Determine the [X, Y] coordinate at the center of the cell enclosing the given text.  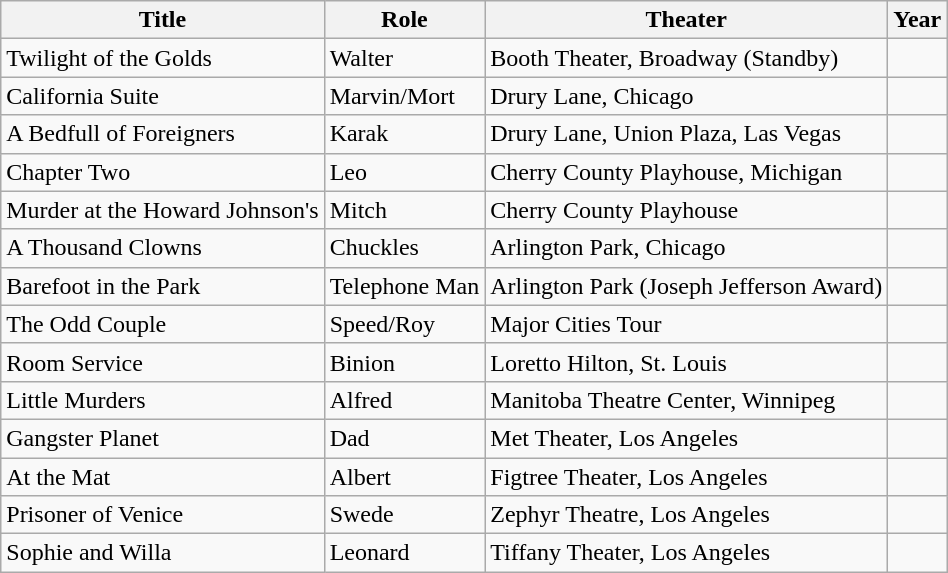
At the Mat [162, 477]
Arlington Park (Joseph Jefferson Award) [686, 286]
The Odd Couple [162, 324]
Mitch [404, 210]
Alfred [404, 400]
Sophie and Willa [162, 553]
Little Murders [162, 400]
Speed/Roy [404, 324]
Chuckles [404, 248]
Barefoot in the Park [162, 286]
Drury Lane, Union Plaza, Las Vegas [686, 134]
Prisoner of Venice [162, 515]
Albert [404, 477]
California Suite [162, 96]
Cherry County Playhouse [686, 210]
Theater [686, 20]
Murder at the Howard Johnson's [162, 210]
Arlington Park, Chicago [686, 248]
Twilight of the Golds [162, 58]
Room Service [162, 362]
Binion [404, 362]
A Bedfull of Foreigners [162, 134]
Tiffany Theater, Los Angeles [686, 553]
Manitoba Theatre Center, Winnipeg [686, 400]
Leonard [404, 553]
Met Theater, Los Angeles [686, 438]
Zephyr Theatre, Los Angeles [686, 515]
A Thousand Clowns [162, 248]
Drury Lane, Chicago [686, 96]
Title [162, 20]
Dad [404, 438]
Figtree Theater, Los Angeles [686, 477]
Telephone Man [404, 286]
Year [918, 20]
Marvin/Mort [404, 96]
Karak [404, 134]
Cherry County Playhouse, Michigan [686, 172]
Booth Theater, Broadway (Standby) [686, 58]
Major Cities Tour [686, 324]
Loretto Hilton, St. Louis [686, 362]
Role [404, 20]
Leo [404, 172]
Walter [404, 58]
Chapter Two [162, 172]
Gangster Planet [162, 438]
Swede [404, 515]
